Return the (X, Y) coordinate for the center point of the cell that contains the specified text.  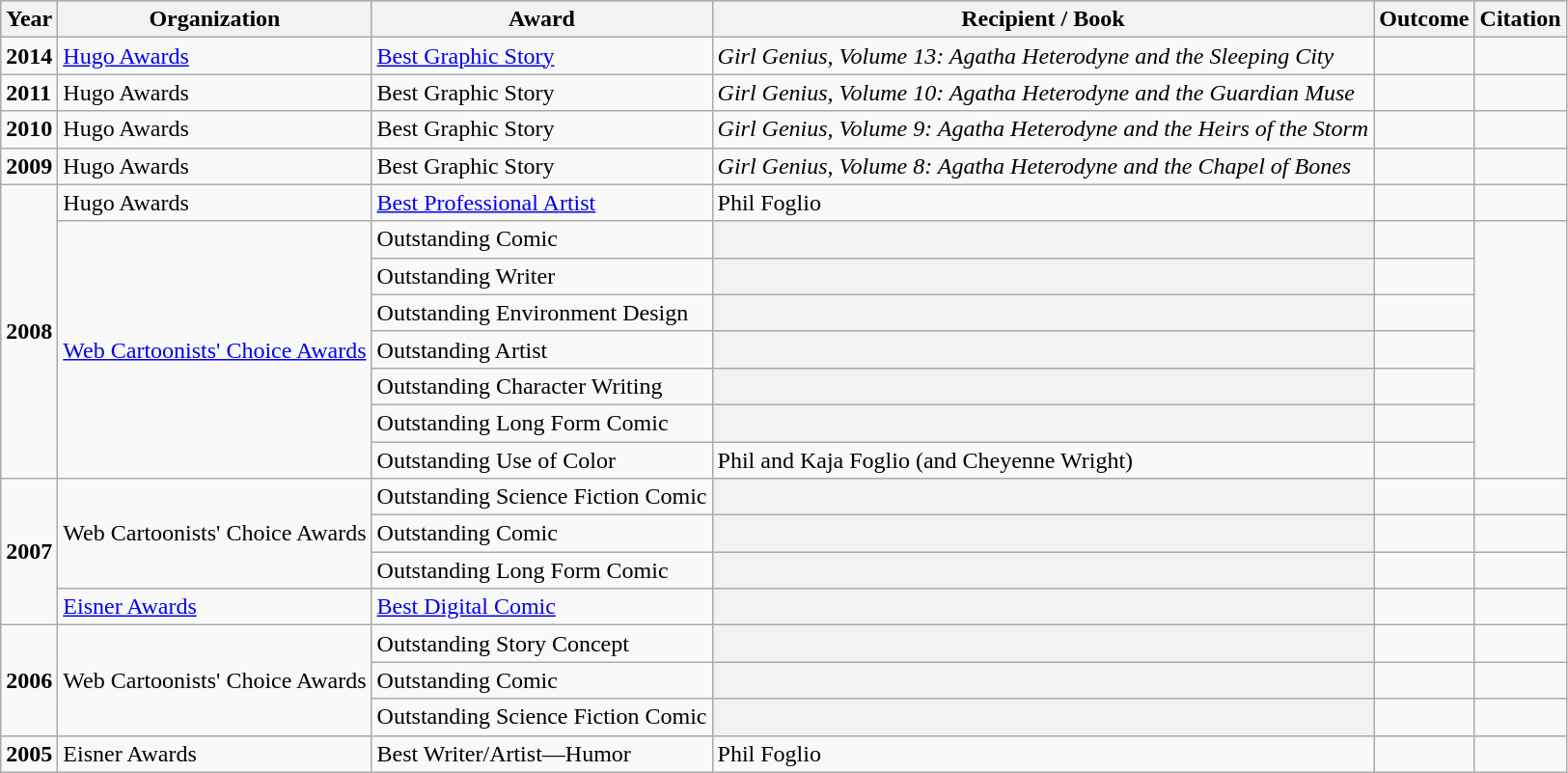
Best Digital Comic (542, 607)
Outstanding Environment Design (542, 313)
Outstanding Artist (542, 349)
Outstanding Use of Color (542, 460)
Outstanding Character Writing (542, 386)
2007 (29, 552)
Outstanding Writer (542, 276)
Girl Genius, Volume 13: Agatha Heterodyne and the Sleeping City (1043, 56)
Organization (214, 19)
Phil and Kaja Foglio (and Cheyenne Wright) (1043, 460)
2009 (29, 166)
2005 (29, 754)
Outcome (1424, 19)
Girl Genius, Volume 10: Agatha Heterodyne and the Guardian Muse (1043, 93)
Best Writer/Artist—Humor (542, 754)
Recipient / Book (1043, 19)
Outstanding Story Concept (542, 644)
Citation (1521, 19)
2014 (29, 56)
Girl Genius, Volume 9: Agatha Heterodyne and the Heirs of the Storm (1043, 129)
2008 (29, 331)
Award (542, 19)
2006 (29, 680)
2011 (29, 93)
2010 (29, 129)
Year (29, 19)
Best Professional Artist (542, 203)
Girl Genius, Volume 8: Agatha Heterodyne and the Chapel of Bones (1043, 166)
